Return the (X, Y) coordinate for the center point of the cell that contains the specified text.  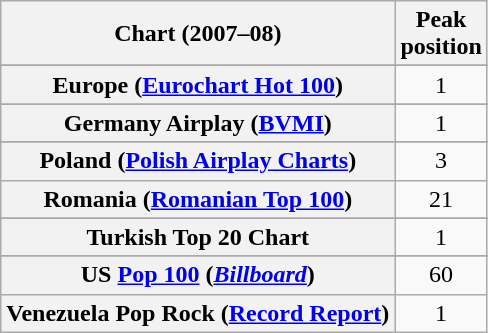
Romania (Romanian Top 100) (198, 199)
Europe (Eurochart Hot 100) (198, 85)
21 (441, 199)
US Pop 100 (Billboard) (198, 275)
Poland (Polish Airplay Charts) (198, 161)
Chart (2007–08) (198, 34)
3 (441, 161)
Venezuela Pop Rock (Record Report) (198, 313)
60 (441, 275)
Germany Airplay (BVMI) (198, 123)
Peakposition (441, 34)
Turkish Top 20 Chart (198, 237)
